Search for the cell housing the specified text and yield its [x, y] center coordinate. 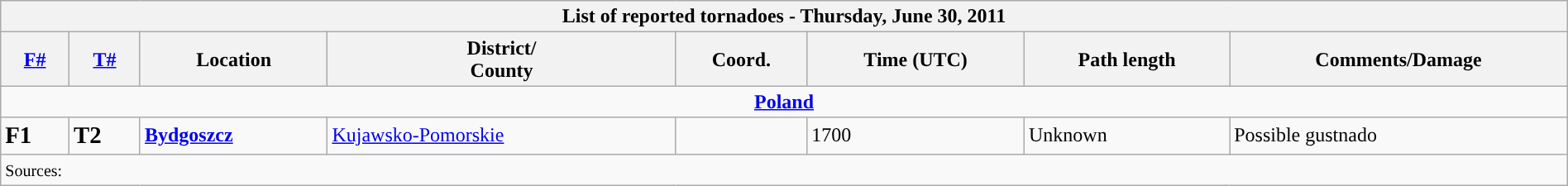
T# [105, 60]
F# [35, 60]
Coord. [741, 60]
Unknown [1126, 136]
Kujawsko-Pomorskie [501, 136]
Possible gustnado [1399, 136]
1700 [916, 136]
District/County [501, 60]
Poland [784, 102]
F1 [35, 136]
Sources: [784, 169]
Bydgoszcz [233, 136]
List of reported tornadoes - Thursday, June 30, 2011 [784, 17]
Location [233, 60]
Path length [1126, 60]
Comments/Damage [1399, 60]
T2 [105, 136]
Time (UTC) [916, 60]
